Identify which cell holds the provided text, then report its [x, y] central coordinate. 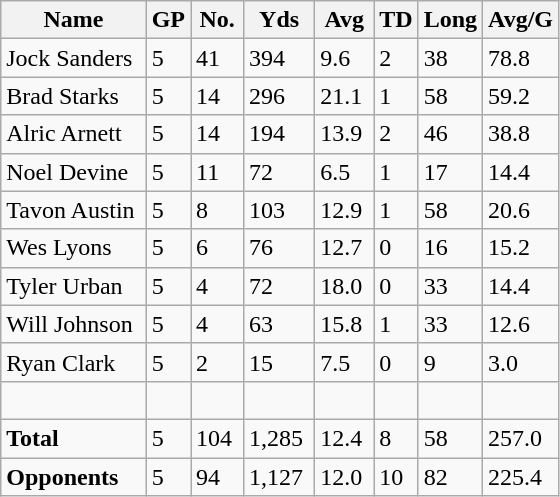
13.9 [344, 134]
7.5 [344, 362]
94 [218, 477]
15.8 [344, 324]
Avg [344, 20]
Wes Lyons [74, 248]
21.1 [344, 96]
63 [280, 324]
194 [280, 134]
103 [280, 210]
Tyler Urban [74, 286]
Tavon Austin [74, 210]
12.4 [344, 438]
Brad Starks [74, 96]
78.8 [521, 58]
225.4 [521, 477]
Long [450, 20]
Will Johnson [74, 324]
17 [450, 172]
12.0 [344, 477]
3.0 [521, 362]
11 [218, 172]
12.9 [344, 210]
394 [280, 58]
41 [218, 58]
Avg/G [521, 20]
257.0 [521, 438]
TD [396, 20]
104 [218, 438]
Alric Arnett [74, 134]
38.8 [521, 134]
GP [168, 20]
296 [280, 96]
Ryan Clark [74, 362]
18.0 [344, 286]
16 [450, 248]
12.6 [521, 324]
1,127 [280, 477]
46 [450, 134]
76 [280, 248]
59.2 [521, 96]
9 [450, 362]
82 [450, 477]
Total [74, 438]
Opponents [74, 477]
1,285 [280, 438]
20.6 [521, 210]
9.6 [344, 58]
10 [396, 477]
Jock Sanders [74, 58]
Yds [280, 20]
38 [450, 58]
15 [280, 362]
No. [218, 20]
Noel Devine [74, 172]
6 [218, 248]
Name [74, 20]
6.5 [344, 172]
15.2 [521, 248]
12.7 [344, 248]
